Capture the cell that displays the provided text and extract its [X, Y] central coordinate. 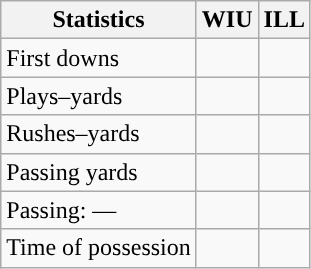
Passing yards [99, 172]
Passing: –– [99, 210]
Plays–yards [99, 96]
Statistics [99, 20]
First downs [99, 58]
Rushes–yards [99, 134]
WIU [227, 20]
ILL [284, 20]
Time of possession [99, 248]
